Identify which cell holds the provided text, then report its (x, y) central coordinate. 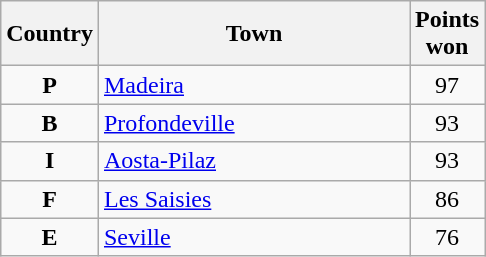
P (50, 85)
Town (254, 34)
Les Saisies (254, 199)
Seville (254, 237)
Profondeville (254, 123)
I (50, 161)
Aosta-Pilaz (254, 161)
97 (448, 85)
86 (448, 199)
Points won (448, 34)
76 (448, 237)
F (50, 199)
E (50, 237)
Country (50, 34)
B (50, 123)
Madeira (254, 85)
